From the cell containing the given text, extract its center point as (X, Y) coordinate. 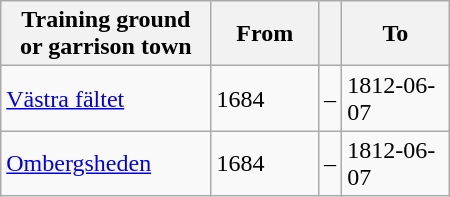
To (396, 34)
Training groundor garrison town (106, 34)
From (265, 34)
Västra fältet (106, 98)
Ombergsheden (106, 164)
